Capture the cell that displays the provided text and extract its [X, Y] central coordinate. 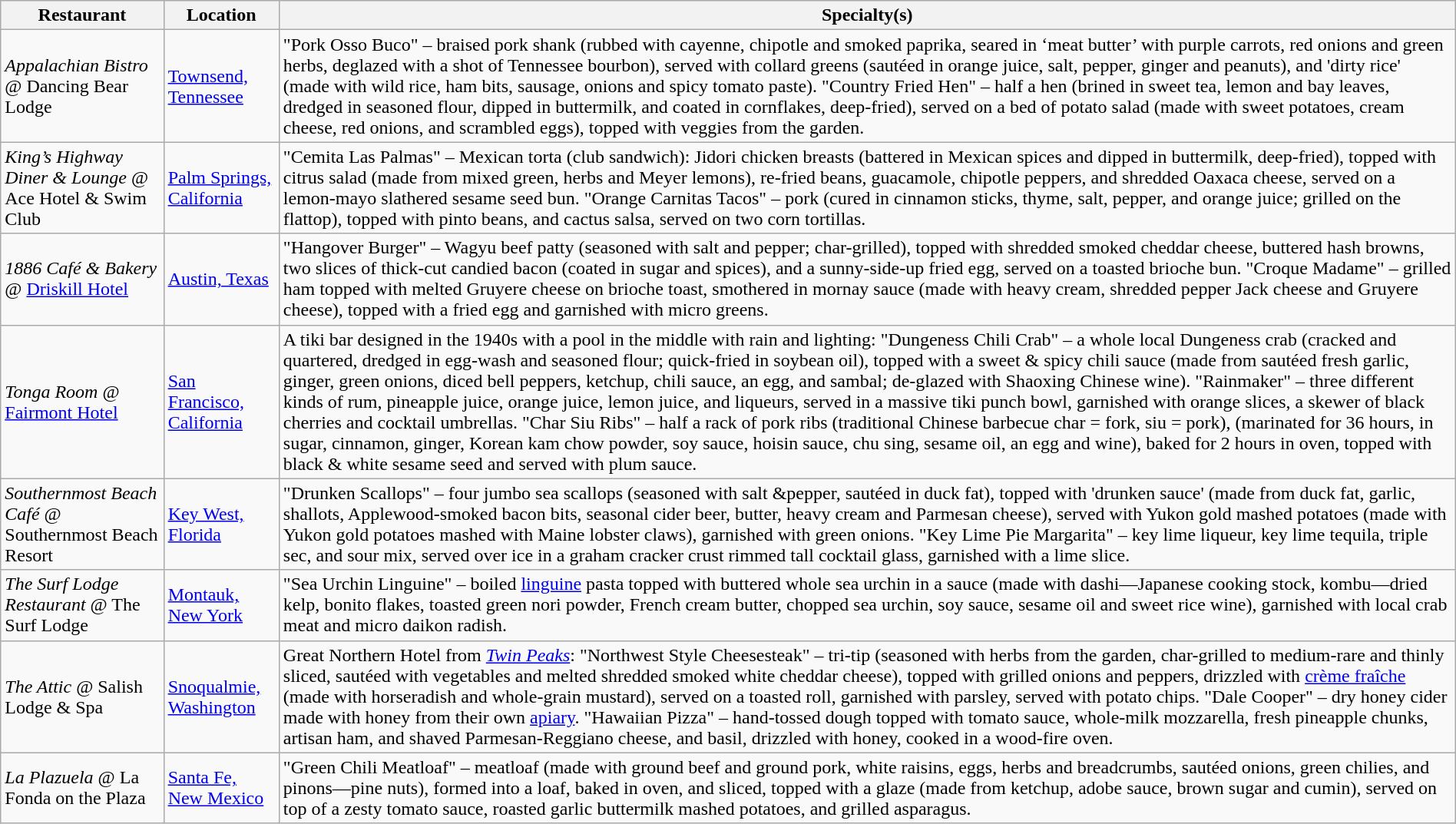
The Attic @ Salish Lodge & Spa [82, 697]
King’s Highway Diner & Lounge @ Ace Hotel & Swim Club [82, 187]
Location [221, 15]
San Francisco, California [221, 402]
The Surf Lodge Restaurant @ The Surf Lodge [82, 605]
Snoqualmie, Washington [221, 697]
Townsend, Tennessee [221, 86]
Austin, Texas [221, 280]
Appalachian Bistro @ Dancing Bear Lodge [82, 86]
La Plazuela @ La Fonda on the Plaza [82, 788]
Southernmost Beach Café @ Southernmost Beach Resort [82, 524]
Montauk, New York [221, 605]
Specialty(s) [867, 15]
Tonga Room @ Fairmont Hotel [82, 402]
Key West, Florida [221, 524]
Restaurant [82, 15]
Palm Springs, California [221, 187]
1886 Café & Bakery @ Driskill Hotel [82, 280]
Santa Fe, New Mexico [221, 788]
